Identify which cell holds the provided text, then report its [x, y] central coordinate. 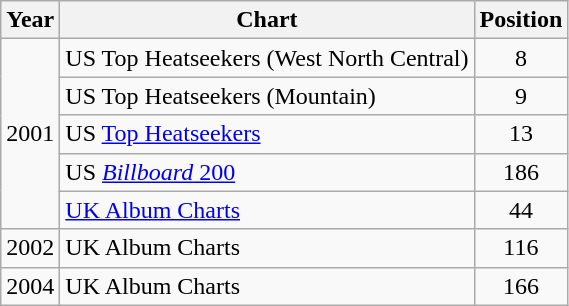
186 [521, 172]
US Top Heatseekers (West North Central) [267, 58]
2002 [30, 248]
US Top Heatseekers (Mountain) [267, 96]
2001 [30, 134]
166 [521, 286]
44 [521, 210]
US Top Heatseekers [267, 134]
Year [30, 20]
9 [521, 96]
116 [521, 248]
8 [521, 58]
Position [521, 20]
Chart [267, 20]
US Billboard 200 [267, 172]
13 [521, 134]
2004 [30, 286]
